Capture the cell that displays the provided text and extract its (X, Y) central coordinate. 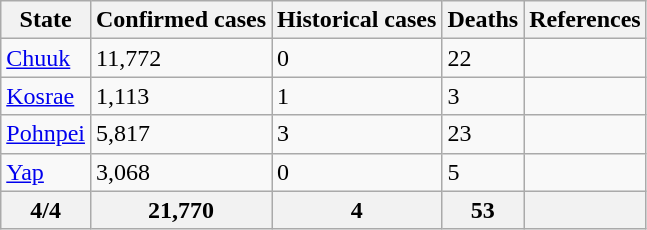
Deaths (483, 20)
21,770 (180, 210)
23 (483, 134)
5 (483, 172)
References (586, 20)
1 (357, 96)
11,772 (180, 58)
1,113 (180, 96)
Confirmed cases (180, 20)
Historical cases (357, 20)
Yap (46, 172)
4/4 (46, 210)
State (46, 20)
22 (483, 58)
5,817 (180, 134)
3,068 (180, 172)
53 (483, 210)
Kosrae (46, 96)
4 (357, 210)
Chuuk (46, 58)
Pohnpei (46, 134)
